For the text-containing cell, return its midpoint in [X, Y] coordinate format. 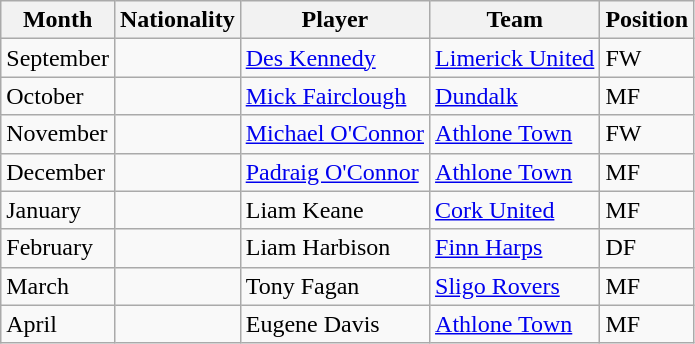
Cork United [515, 210]
DF [647, 248]
October [58, 96]
Finn Harps [515, 248]
November [58, 134]
Team [515, 20]
Limerick United [515, 58]
Tony Fagan [334, 286]
Nationality [177, 20]
September [58, 58]
April [58, 324]
Dundalk [515, 96]
December [58, 172]
January [58, 210]
Month [58, 20]
February [58, 248]
Sligo Rovers [515, 286]
Position [647, 20]
Michael O'Connor [334, 134]
Liam Keane [334, 210]
Eugene Davis [334, 324]
Liam Harbison [334, 248]
March [58, 286]
Padraig O'Connor [334, 172]
Mick Fairclough [334, 96]
Des Kennedy [334, 58]
Player [334, 20]
